For the text-containing cell, return its midpoint in [X, Y] coordinate format. 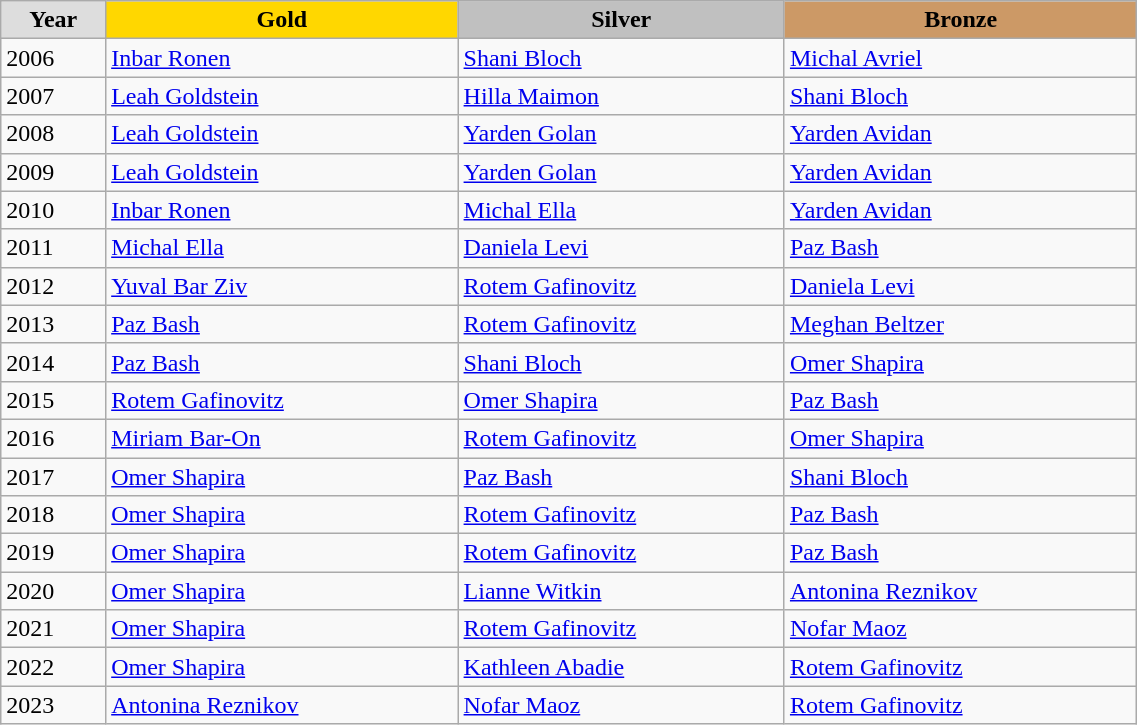
2015 [54, 400]
Meghan Beltzer [960, 324]
2022 [54, 667]
Kathleen Abadie [621, 667]
2014 [54, 362]
2012 [54, 286]
Bronze [960, 20]
Hilla Maimon [621, 96]
2018 [54, 515]
Silver [621, 20]
2008 [54, 134]
Gold [282, 20]
2007 [54, 96]
2009 [54, 172]
2013 [54, 324]
2023 [54, 705]
2011 [54, 248]
Yuval Bar Ziv [282, 286]
2020 [54, 591]
2006 [54, 58]
2010 [54, 210]
2019 [54, 553]
2021 [54, 629]
Miriam Bar-On [282, 438]
Michal Avriel [960, 58]
2017 [54, 477]
Lianne Witkin [621, 591]
2016 [54, 438]
Year [54, 20]
